From the cell containing the given text, extract its center point as [X, Y] coordinate. 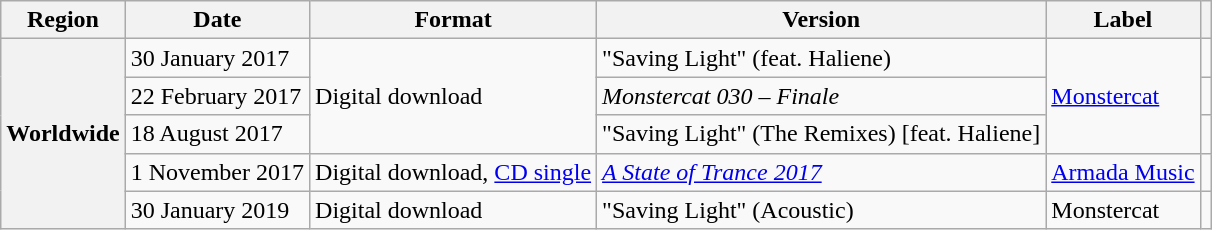
Digital download, CD single [454, 172]
"Saving Light" (The Remixes) [feat. Haliene] [822, 134]
"Saving Light" (feat. Haliene) [822, 58]
Monstercat 030 – Finale [822, 96]
30 January 2019 [217, 210]
Date [217, 20]
18 August 2017 [217, 134]
1 November 2017 [217, 172]
Format [454, 20]
"Saving Light" (Acoustic) [822, 210]
Region [63, 20]
A State of Trance 2017 [822, 172]
Label [1123, 20]
Armada Music [1123, 172]
22 February 2017 [217, 96]
30 January 2017 [217, 58]
Worldwide [63, 134]
Version [822, 20]
